Pinpoint the cell where the given text exists, returning its [x, y] midpoint coordinate. 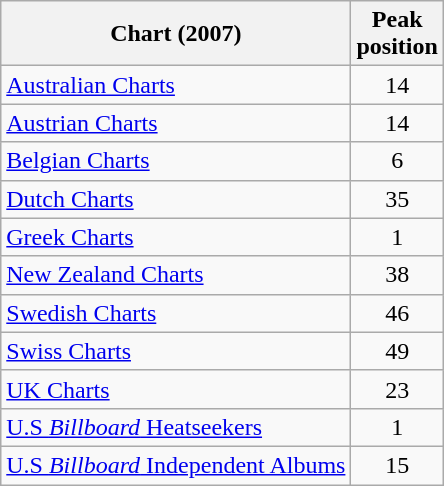
Austrian Charts [176, 123]
46 [397, 313]
U.S Billboard Heatseekers [176, 427]
38 [397, 275]
35 [397, 199]
Peakposition [397, 34]
U.S Billboard Independent Albums [176, 465]
6 [397, 161]
23 [397, 389]
New Zealand Charts [176, 275]
49 [397, 351]
Greek Charts [176, 237]
Belgian Charts [176, 161]
Swedish Charts [176, 313]
Australian Charts [176, 85]
Chart (2007) [176, 34]
Dutch Charts [176, 199]
Swiss Charts [176, 351]
15 [397, 465]
UK Charts [176, 389]
